Output the (x, y) coordinate of the center of the cell containing the given text.  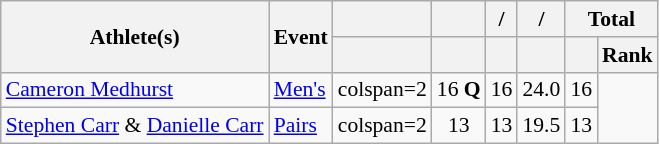
Rank (628, 55)
19.5 (541, 126)
16 Q (459, 90)
Cameron Medhurst (135, 90)
Men's (301, 90)
Stephen Carr & Danielle Carr (135, 126)
Event (301, 36)
Athlete(s) (135, 36)
Pairs (301, 126)
24.0 (541, 90)
Total (611, 19)
